Locate the cell with the specified text and output its (X, Y) center coordinate. 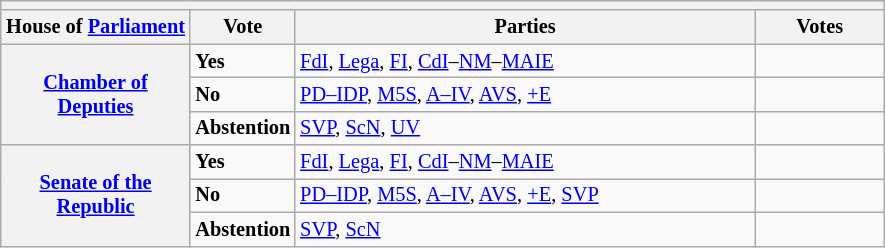
Votes (820, 27)
Parties (525, 27)
Chamber of Deputies (96, 94)
Vote (242, 27)
PD–IDP, M5S, A–IV, AVS, +E (525, 94)
SVP, ScN (525, 229)
Senate of the Republic (96, 196)
PD–IDP, M5S, A–IV, AVS, +E, SVP (525, 195)
House of Parliament (96, 27)
SVP, ScN, UV (525, 128)
